Scan for the cell matching the given text and deliver its [x, y] coordinate at center. 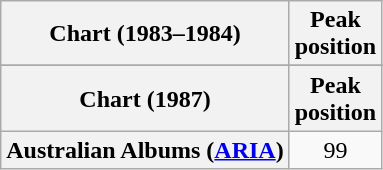
99 [335, 150]
Australian Albums (ARIA) [145, 150]
Chart (1983–1984) [145, 34]
Chart (1987) [145, 98]
